Locate the cell with the specified text and output its (X, Y) center coordinate. 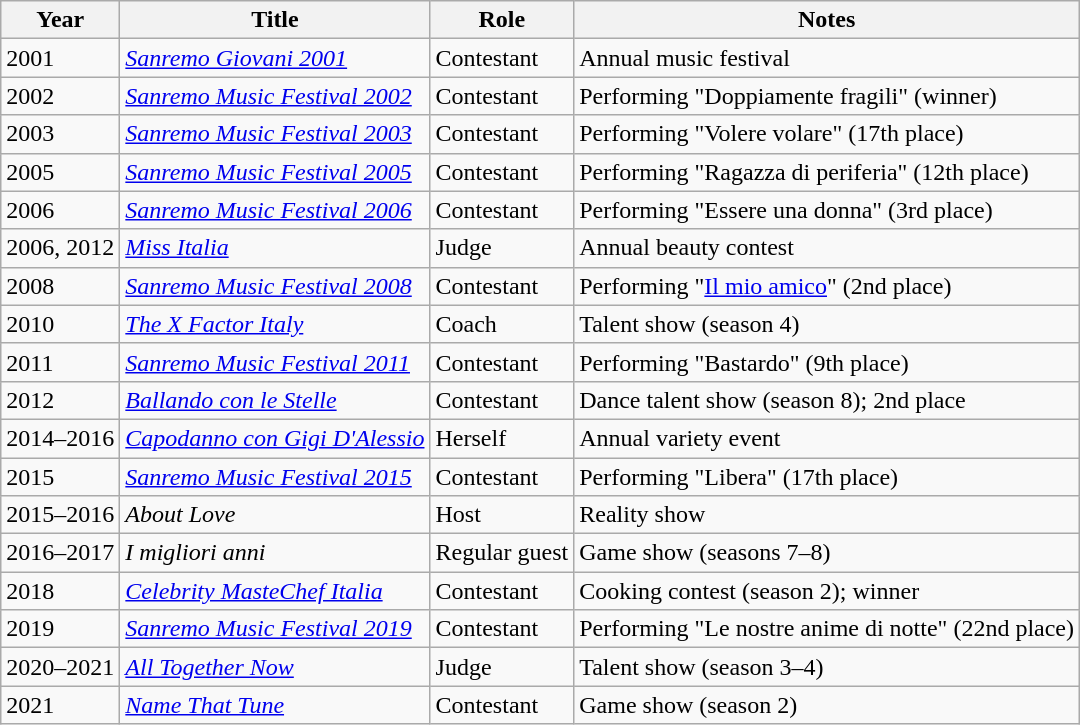
All Together Now (275, 667)
Coach (502, 324)
2002 (60, 96)
Performing "Libera" (17th place) (827, 477)
2016–2017 (60, 553)
Miss Italia (275, 248)
Talent show (season 4) (827, 324)
Capodanno con Gigi D'Alessio (275, 438)
I migliori anni (275, 553)
Performing "Essere una donna" (3rd place) (827, 210)
Game show (season 2) (827, 705)
Cooking contest (season 2); winner (827, 591)
Role (502, 20)
Sanremo Music Festival 2008 (275, 286)
Year (60, 20)
Annual variety event (827, 438)
Performing "Bastardo" (9th place) (827, 362)
2010 (60, 324)
Sanremo Music Festival 2015 (275, 477)
Notes (827, 20)
2019 (60, 629)
Sanremo Music Festival 2006 (275, 210)
Sanremo Music Festival 2011 (275, 362)
Annual music festival (827, 58)
2021 (60, 705)
Annual beauty contest (827, 248)
Name That Tune (275, 705)
The X Factor Italy (275, 324)
2015 (60, 477)
2020–2021 (60, 667)
2008 (60, 286)
Performing "Doppiamente fragili" (winner) (827, 96)
Host (502, 515)
Ballando con le Stelle (275, 400)
Sanremo Giovani 2001 (275, 58)
Celebrity MasteChef Italia (275, 591)
Sanremo Music Festival 2002 (275, 96)
2006, 2012 (60, 248)
Talent show (season 3–4) (827, 667)
2003 (60, 134)
Performing "Il mio amico" (2nd place) (827, 286)
2006 (60, 210)
Performing "Ragazza di periferia" (12th place) (827, 172)
About Love (275, 515)
Regular guest (502, 553)
Herself (502, 438)
2001 (60, 58)
Dance talent show (season 8); 2nd place (827, 400)
Sanremo Music Festival 2003 (275, 134)
Performing "Volere volare" (17th place) (827, 134)
2011 (60, 362)
2014–2016 (60, 438)
Performing "Le nostre anime di notte" (22nd place) (827, 629)
2005 (60, 172)
Sanremo Music Festival 2019 (275, 629)
Sanremo Music Festival 2005 (275, 172)
2015–2016 (60, 515)
2018 (60, 591)
Reality show (827, 515)
Title (275, 20)
2012 (60, 400)
Game show (seasons 7–8) (827, 553)
